From the cell containing the given text, extract its center point as [x, y] coordinate. 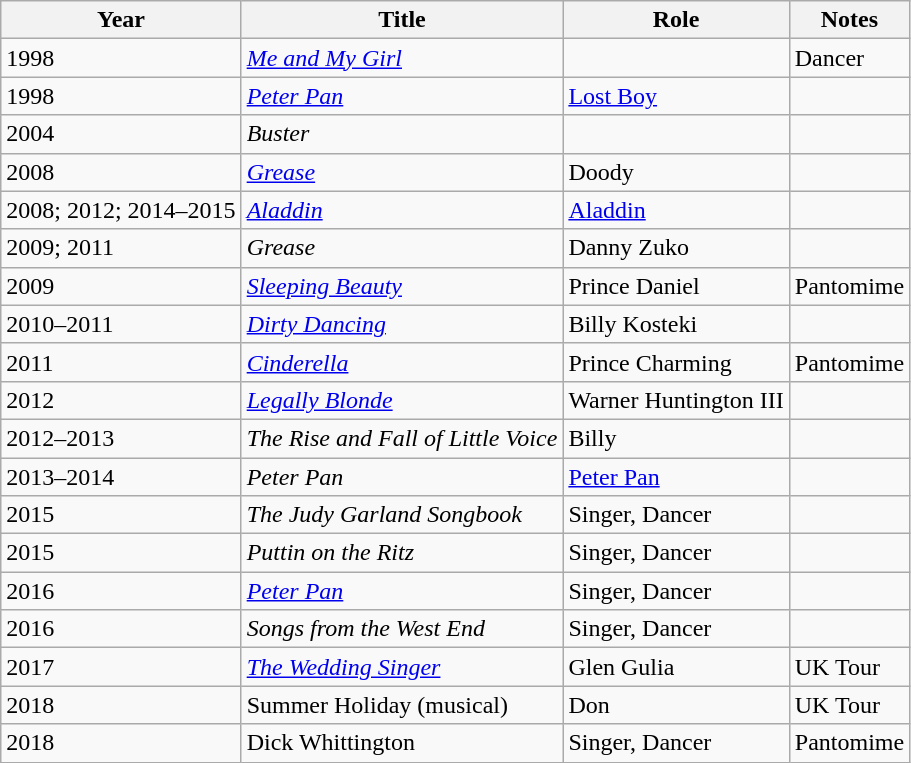
Title [402, 20]
Puttin on the Ritz [402, 553]
Danny Zuko [676, 248]
Glen Gulia [676, 667]
Dick Whittington [402, 743]
Summer Holiday (musical) [402, 705]
Prince Charming [676, 362]
Cinderella [402, 362]
The Rise and Fall of Little Voice [402, 438]
Billy [676, 438]
Notes [849, 20]
Sleeping Beauty [402, 286]
The Wedding Singer [402, 667]
Me and My Girl [402, 58]
2004 [121, 134]
Year [121, 20]
Role [676, 20]
2009; 2011 [121, 248]
Don [676, 705]
2013–2014 [121, 477]
Warner Huntington III [676, 400]
2008 [121, 172]
Doody [676, 172]
Legally Blonde [402, 400]
Lost Boy [676, 96]
2017 [121, 667]
Songs from the West End [402, 629]
Dirty Dancing [402, 324]
2008; 2012; 2014–2015 [121, 210]
2010–2011 [121, 324]
Billy Kosteki [676, 324]
2012 [121, 400]
The Judy Garland Songbook [402, 515]
2009 [121, 286]
2011 [121, 362]
Buster [402, 134]
2012–2013 [121, 438]
Dancer [849, 58]
Prince Daniel [676, 286]
